Scan for the cell matching the given text and deliver its [x, y] coordinate at center. 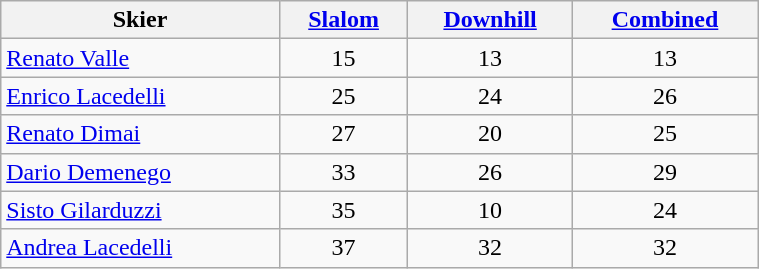
Combined [664, 20]
35 [344, 210]
Renato Valle [140, 58]
Sisto Gilarduzzi [140, 210]
Slalom [344, 20]
29 [664, 172]
15 [344, 58]
Enrico Lacedelli [140, 96]
20 [490, 134]
Downhill [490, 20]
10 [490, 210]
Andrea Lacedelli [140, 248]
Renato Dimai [140, 134]
Skier [140, 20]
Dario Demenego [140, 172]
27 [344, 134]
33 [344, 172]
37 [344, 248]
